Provide the [x, y] coordinate of the cell's center where the given text is located.  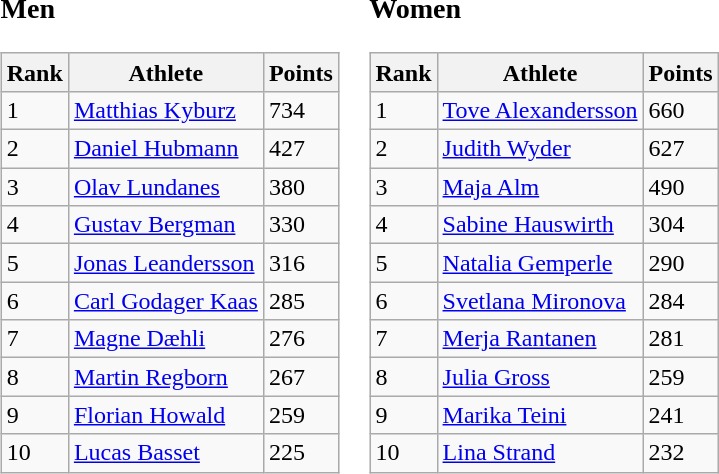
Sabine Hauswirth [540, 225]
Lucas Basset [166, 453]
490 [680, 187]
281 [680, 339]
627 [680, 149]
Julia Gross [540, 377]
330 [300, 225]
Jonas Leandersson [166, 263]
Matthias Kyburz [166, 110]
276 [300, 339]
660 [680, 110]
Tove Alexandersson [540, 110]
Magne Dæhli [166, 339]
Natalia Gemperle [540, 263]
Olav Lundanes [166, 187]
380 [300, 187]
316 [300, 263]
Svetlana Mironova [540, 301]
Florian Howald [166, 415]
284 [680, 301]
290 [680, 263]
Daniel Hubmann [166, 149]
734 [300, 110]
Lina Strand [540, 453]
Merja Rantanen [540, 339]
304 [680, 225]
225 [300, 453]
Carl Godager Kaas [166, 301]
241 [680, 415]
285 [300, 301]
Gustav Bergman [166, 225]
Maja Alm [540, 187]
Marika Teini [540, 415]
Martin Regborn [166, 377]
Judith Wyder [540, 149]
267 [300, 377]
232 [680, 453]
427 [300, 149]
